Search for the cell housing the specified text and yield its [X, Y] center coordinate. 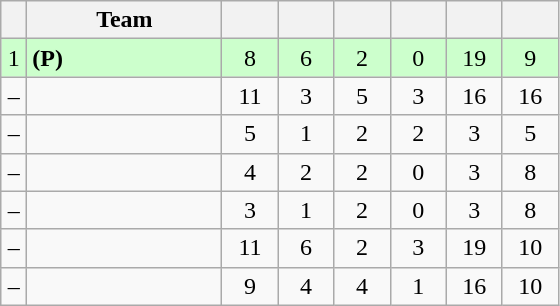
(P) [124, 58]
Team [124, 20]
